Search for the cell housing the specified text and yield its (x, y) center coordinate. 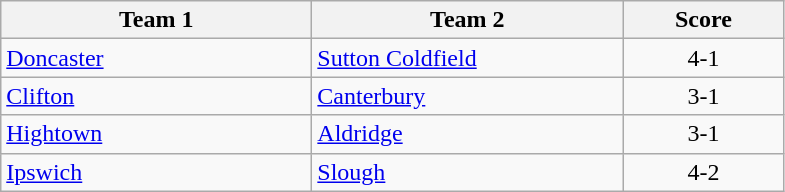
Doncaster (156, 58)
Canterbury (468, 96)
4-2 (704, 172)
Hightown (156, 134)
4-1 (704, 58)
Score (704, 20)
Ipswich (156, 172)
Team 1 (156, 20)
Sutton Coldfield (468, 58)
Clifton (156, 96)
Aldridge (468, 134)
Team 2 (468, 20)
Slough (468, 172)
